Output the [X, Y] coordinate of the center of the cell containing the given text.  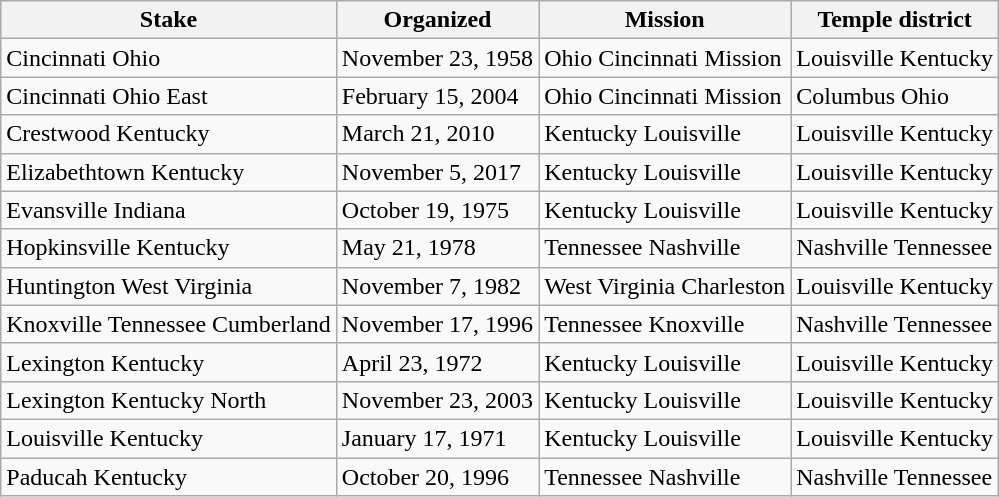
March 21, 2010 [437, 134]
Lexington Kentucky North [169, 400]
November 7, 1982 [437, 286]
November 17, 1996 [437, 324]
Lexington Kentucky [169, 362]
Columbus Ohio [895, 96]
Temple district [895, 20]
Organized [437, 20]
October 19, 1975 [437, 210]
Hopkinsville Kentucky [169, 248]
Elizabethtown Kentucky [169, 172]
Cincinnati Ohio East [169, 96]
Huntington West Virginia [169, 286]
Evansville Indiana [169, 210]
October 20, 1996 [437, 477]
Stake [169, 20]
Paducah Kentucky [169, 477]
Cincinnati Ohio [169, 58]
February 15, 2004 [437, 96]
May 21, 1978 [437, 248]
West Virginia Charleston [665, 286]
Tennessee Knoxville [665, 324]
Crestwood Kentucky [169, 134]
November 23, 1958 [437, 58]
Knoxville Tennessee Cumberland [169, 324]
November 5, 2017 [437, 172]
November 23, 2003 [437, 400]
January 17, 1971 [437, 438]
Mission [665, 20]
April 23, 1972 [437, 362]
